Find where the given text appears and provide that cell's center as [X, Y] coordinate. 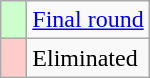
Final round [88, 20]
Eliminated [88, 58]
